Pinpoint the cell where the given text exists, returning its (X, Y) midpoint coordinate. 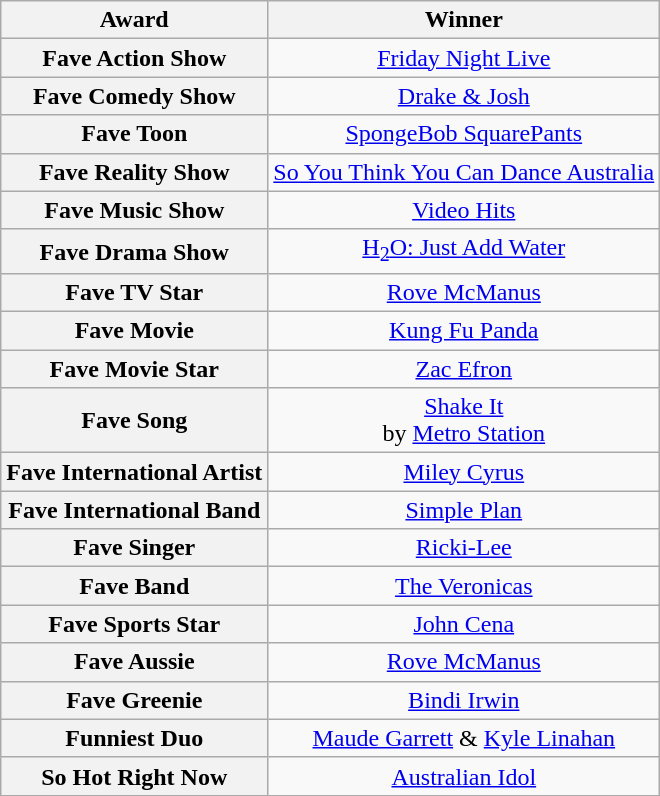
H2O: Just Add Water (464, 251)
Fave Sports Star (134, 624)
Zac Efron (464, 369)
Fave Toon (134, 134)
Award (134, 20)
Funniest Duo (134, 738)
Fave Aussie (134, 662)
Fave Reality Show (134, 172)
Drake & Josh (464, 96)
Fave Band (134, 586)
The Veronicas (464, 586)
Shake Itby Metro Station (464, 420)
Fave Song (134, 420)
Miley Cyrus (464, 472)
So Hot Right Now (134, 776)
Ricki-Lee (464, 548)
Fave Movie (134, 331)
Fave Movie Star (134, 369)
Fave Drama Show (134, 251)
Fave Singer (134, 548)
Kung Fu Panda (464, 331)
Bindi Irwin (464, 700)
So You Think You Can Dance Australia (464, 172)
Maude Garrett & Kyle Linahan (464, 738)
Video Hits (464, 210)
Fave International Artist (134, 472)
Fave Action Show (134, 58)
Fave International Band (134, 510)
Fave Music Show (134, 210)
Fave Comedy Show (134, 96)
SpongeBob SquarePants (464, 134)
John Cena (464, 624)
Simple Plan (464, 510)
Winner (464, 20)
Fave Greenie (134, 700)
Friday Night Live (464, 58)
Fave TV Star (134, 292)
Australian Idol (464, 776)
